Find where the given text appears and provide that cell's center as (x, y) coordinate. 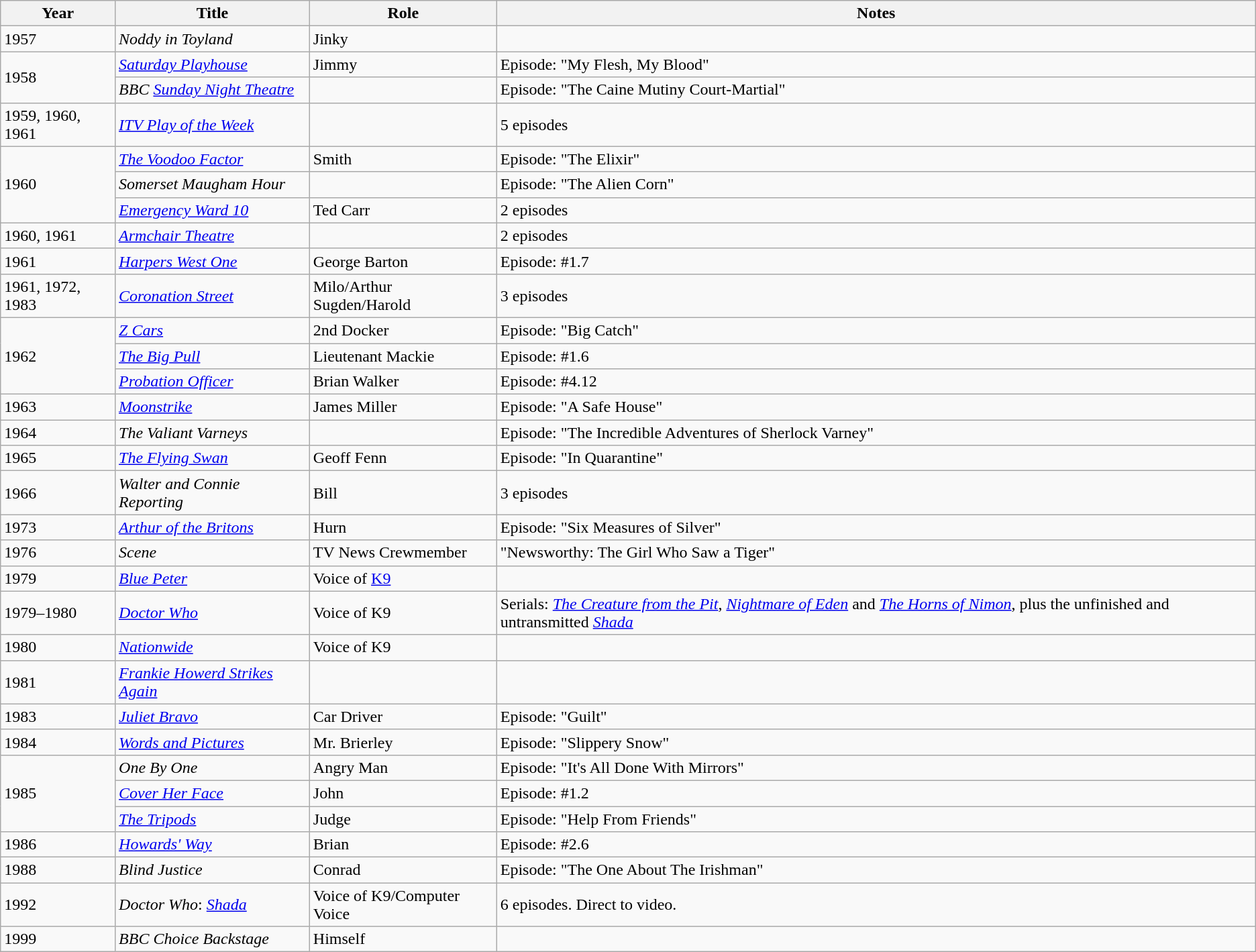
1985 (58, 793)
Saturday Playhouse (213, 64)
Cover Her Face (213, 793)
Juliet Bravo (213, 717)
Title (213, 13)
"Newsworthy: The Girl Who Saw a Tiger" (876, 553)
Angry Man (403, 768)
1988 (58, 870)
1979–1980 (58, 613)
Doctor Who: Shada (213, 904)
Noddy in Toyland (213, 39)
1961 (58, 261)
Judge (403, 819)
Serials: The Creature from the Pit, Nightmare of Eden and The Horns of Nimon, plus the unfinished and untransmitted Shada (876, 613)
Episode: "My Flesh, My Blood" (876, 64)
Emergency Ward 10 (213, 210)
Episode: "In Quarantine" (876, 458)
Jimmy (403, 64)
Episode: #2.6 (876, 845)
1960, 1961 (58, 235)
Episode: "Big Catch" (876, 330)
Episode: "Help From Friends" (876, 819)
Role (403, 13)
Episode: "The Caine Mutiny Court-Martial" (876, 90)
5 episodes (876, 125)
Episode: "Slippery Snow" (876, 742)
2nd Docker (403, 330)
Conrad (403, 870)
1958 (58, 77)
BBC Choice Backstage (213, 939)
Episode: #1.2 (876, 793)
1992 (58, 904)
Harpers West One (213, 261)
Year (58, 13)
Jinky (403, 39)
1963 (58, 407)
Blue Peter (213, 578)
One By One (213, 768)
1999 (58, 939)
Milo/Arthur Sugden/Harold (403, 295)
Probation Officer (213, 382)
Nationwide (213, 647)
Episode: "The Incredible Adventures of Sherlock Varney" (876, 433)
Doctor Who (213, 613)
Voice of K9/Computer Voice (403, 904)
Lieutenant Mackie (403, 356)
1976 (58, 553)
Howards' Way (213, 845)
Episode: "Guilt" (876, 717)
Episode: "The Elixir" (876, 159)
ITV Play of the Week (213, 125)
Frankie Howerd Strikes Again (213, 682)
Episode: "It's All Done With Mirrors" (876, 768)
The Tripods (213, 819)
Episode: #1.6 (876, 356)
BBC Sunday Night Theatre (213, 90)
1959, 1960, 1961 (58, 125)
Brian Walker (403, 382)
6 episodes. Direct to video. (876, 904)
1973 (58, 527)
Scene (213, 553)
Episode: "The One About The Irishman" (876, 870)
1980 (58, 647)
Walter and Connie Reporting (213, 492)
Geoff Fenn (403, 458)
Car Driver (403, 717)
1981 (58, 682)
Brian (403, 845)
Armchair Theatre (213, 235)
1957 (58, 39)
1960 (58, 184)
Z Cars (213, 330)
Bill (403, 492)
The Voodoo Factor (213, 159)
Blind Justice (213, 870)
Somerset Maugham Hour (213, 184)
1964 (58, 433)
Notes (876, 13)
The Valiant Varneys (213, 433)
John (403, 793)
Himself (403, 939)
Words and Pictures (213, 742)
TV News Crewmember (403, 553)
Hurn (403, 527)
1962 (58, 356)
Episode: "Six Measures of Silver" (876, 527)
Episode: "The Alien Corn" (876, 184)
1986 (58, 845)
George Barton (403, 261)
Smith (403, 159)
Arthur of the Britons (213, 527)
1966 (58, 492)
Episode: #1.7 (876, 261)
Coronation Street (213, 295)
The Flying Swan (213, 458)
1965 (58, 458)
1983 (58, 717)
Mr. Brierley (403, 742)
The Big Pull (213, 356)
Episode: "A Safe House" (876, 407)
1984 (58, 742)
James Miller (403, 407)
1961, 1972, 1983 (58, 295)
Episode: #4.12 (876, 382)
Ted Carr (403, 210)
1979 (58, 578)
Moonstrike (213, 407)
